From the cell containing the given text, extract its center point as [X, Y] coordinate. 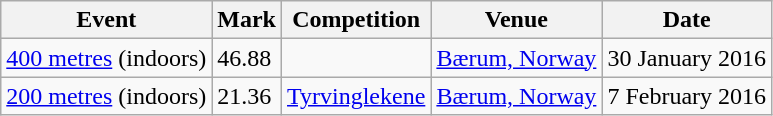
Competition [356, 20]
7 February 2016 [687, 96]
Venue [516, 20]
Tyrvinglekene [356, 96]
30 January 2016 [687, 58]
Event [106, 20]
200 metres (indoors) [106, 96]
46.88 [247, 58]
Date [687, 20]
Mark [247, 20]
21.36 [247, 96]
400 metres (indoors) [106, 58]
